Capture the cell that displays the provided text and extract its (X, Y) central coordinate. 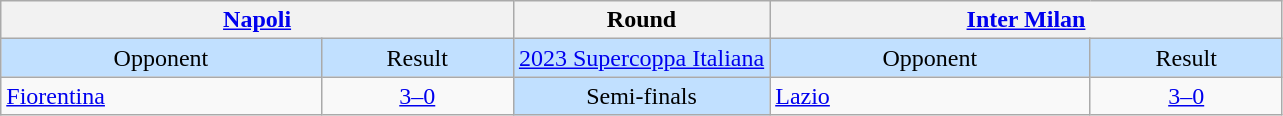
Semi-finals (641, 96)
Napoli (258, 20)
Lazio (930, 96)
Round (641, 20)
Fiorentina (161, 96)
Inter Milan (1026, 20)
2023 Supercoppa Italiana (641, 58)
